Scan for the cell matching the given text and deliver its (X, Y) coordinate at center. 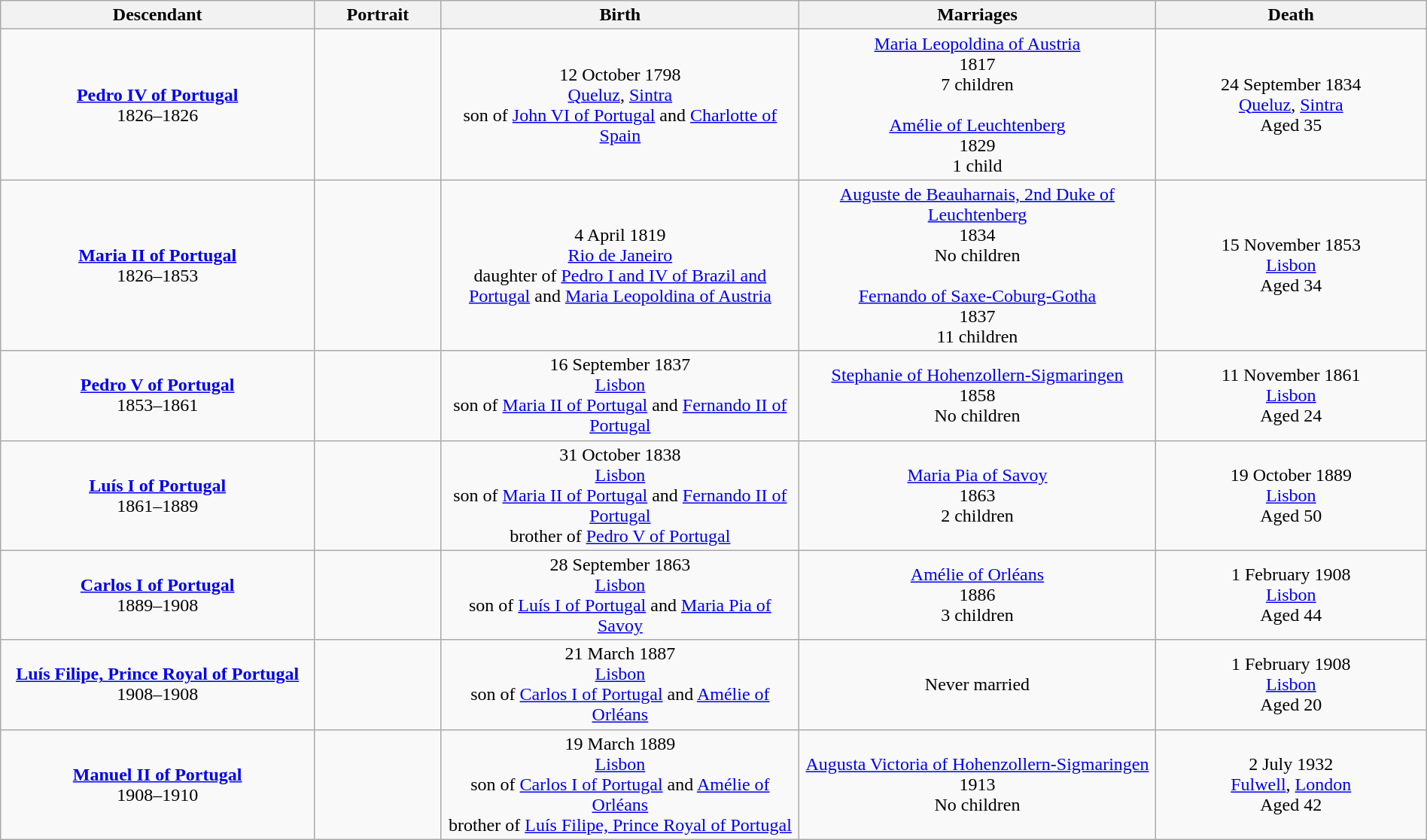
Amélie of Orléans18863 children (978, 595)
Marriages (978, 15)
Pedro V of Portugal1853–1861 (158, 396)
28 September 1863Lisbonson of Luís I of Portugal and Maria Pia of Savoy (620, 595)
Never married (978, 685)
Pedro IV of Portugal1826–1826 (158, 105)
19 October 1889LisbonAged 50 (1291, 495)
31 October 1838Lisbonson of Maria II of Portugal and Fernando II of Portugalbrother of Pedro V of Portugal (620, 495)
Portrait (378, 15)
Birth (620, 15)
Augusta Victoria of Hohenzollern-Sigmaringen1913No children (978, 784)
19 March 1889 Lisbonson of Carlos I of Portugal and Amélie of Orléansbrother of Luís Filipe, Prince Royal of Portugal (620, 784)
Death (1291, 15)
Carlos I of Portugal1889–1908 (158, 595)
Descendant (158, 15)
Maria Pia of Savoy18632 children (978, 495)
2 July 1932Fulwell, LondonAged 42 (1291, 784)
Manuel II of Portugal1908–1910 (158, 784)
Maria II of Portugal1826–1853 (158, 265)
16 September 1837Lisbonson of Maria II of Portugal and Fernando II of Portugal (620, 396)
21 March 1887Lisbonson of Carlos I of Portugal and Amélie of Orléans (620, 685)
Stephanie of Hohenzollern-Sigmaringen1858No children (978, 396)
24 September 1834Queluz, SintraAged 35 (1291, 105)
Auguste de Beauharnais, 2nd Duke of Leuchtenberg1834No childrenFernando of Saxe-Coburg-Gotha183711 children (978, 265)
11 November 1861LisbonAged 24 (1291, 396)
Luís Filipe, Prince Royal of Portugal1908–1908 (158, 685)
Maria Leopoldina of Austria18177 childrenAmélie of Leuchtenberg18291 child (978, 105)
4 April 1819Rio de Janeirodaughter of Pedro I and IV of Brazil and Portugal and Maria Leopoldina of Austria (620, 265)
Luís I of Portugal1861–1889 (158, 495)
1 February 1908LisbonAged 44 (1291, 595)
12 October 1798Queluz, Sintra son of John VI of Portugal and Charlotte of Spain (620, 105)
1 February 1908 LisbonAged 20 (1291, 685)
15 November 1853LisbonAged 34 (1291, 265)
